Return the [X, Y] coordinate for the center point of the cell that contains the specified text.  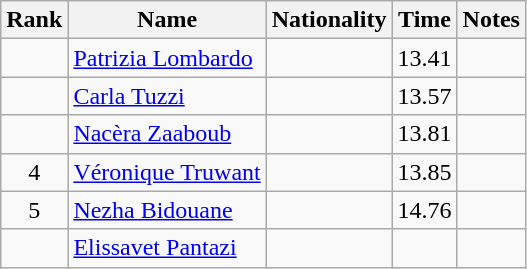
Carla Tuzzi [167, 96]
Patrizia Lombardo [167, 58]
Rank [34, 20]
13.81 [424, 134]
13.85 [424, 172]
Véronique Truwant [167, 172]
13.41 [424, 58]
Notes [491, 20]
14.76 [424, 210]
Name [167, 20]
13.57 [424, 96]
Nacèra Zaaboub [167, 134]
Elissavet Pantazi [167, 248]
Time [424, 20]
5 [34, 210]
4 [34, 172]
Nezha Bidouane [167, 210]
Nationality [329, 20]
